Return the (x, y) coordinate for the center point of the cell that contains the specified text.  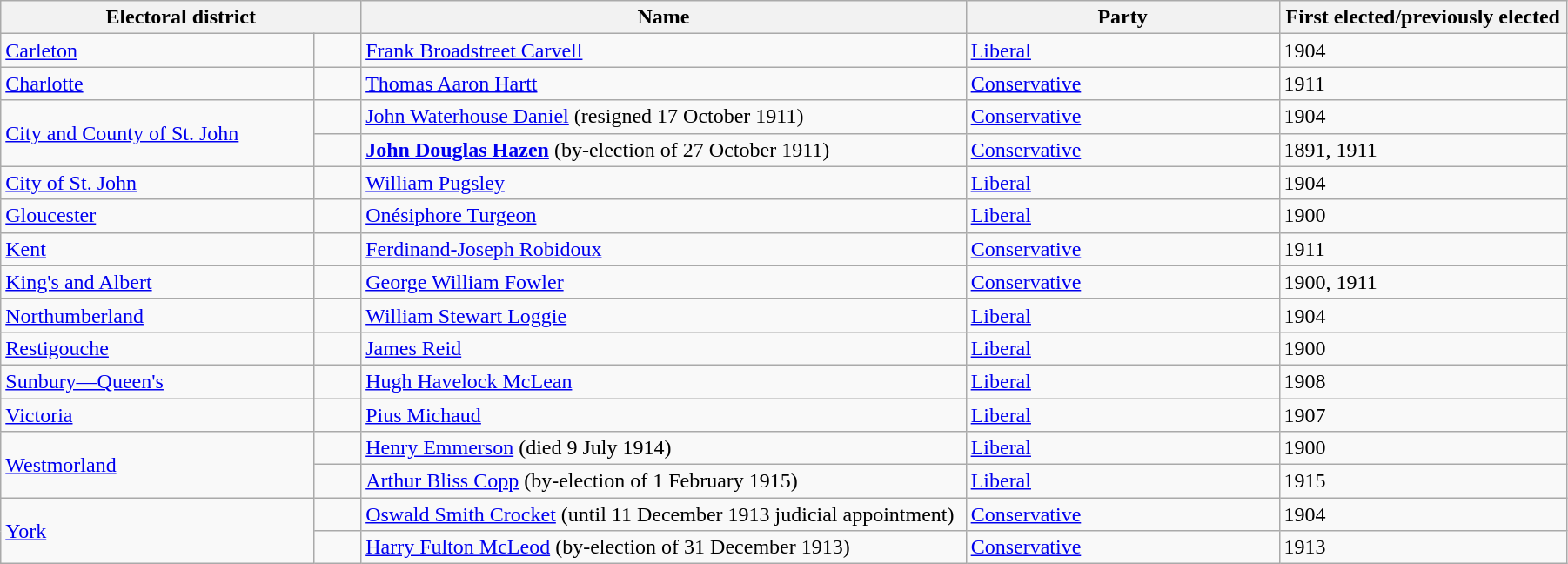
Ferdinand-Joseph Robidoux (663, 249)
1907 (1423, 415)
1908 (1423, 381)
John Douglas Hazen (by-election of 27 October 1911) (663, 150)
Harry Fulton McLeod (by-election of 31 December 1913) (663, 547)
1891, 1911 (1423, 150)
Westmorland (157, 465)
George William Fowler (663, 282)
Sunbury—Queen's (157, 381)
Hugh Havelock McLean (663, 381)
Northumberland (157, 315)
City of St. John (157, 183)
1913 (1423, 547)
1900, 1911 (1423, 282)
Carleton (157, 50)
William Stewart Loggie (663, 315)
Oswald Smith Crocket (until 11 December 1913 judicial appointment) (663, 514)
Electoral district (181, 17)
John Waterhouse Daniel (resigned 17 October 1911) (663, 117)
Party (1122, 17)
William Pugsley (663, 183)
Arthur Bliss Copp (by-election of 1 February 1915) (663, 481)
King's and Albert (157, 282)
Kent (157, 249)
Name (663, 17)
York (157, 531)
Gloucester (157, 216)
First elected/previously elected (1423, 17)
Pius Michaud (663, 415)
James Reid (663, 348)
Henry Emmerson (died 9 July 1914) (663, 448)
Charlotte (157, 84)
Onésiphore Turgeon (663, 216)
Restigouche (157, 348)
Thomas Aaron Hartt (663, 84)
Victoria (157, 415)
City and County of St. John (157, 133)
1915 (1423, 481)
Frank Broadstreet Carvell (663, 50)
